Identify which cell holds the provided text, then report its [x, y] central coordinate. 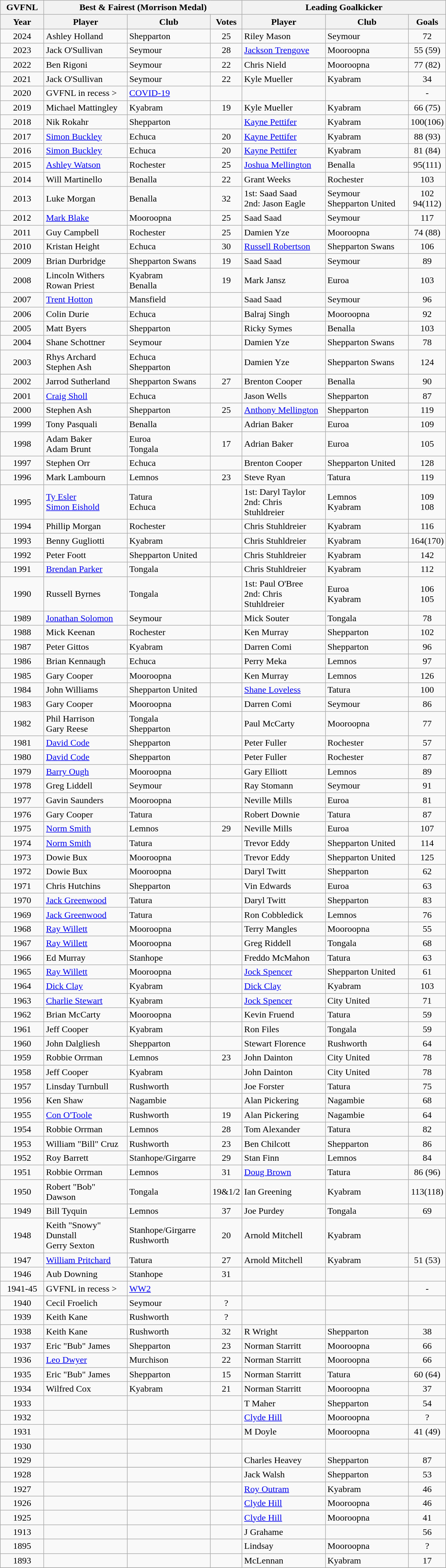
William "Bill" Cruz [86, 1143]
Goals [427, 22]
Jackson Trengove [284, 50]
Leading Goalkicker [344, 8]
Mark Jansz [284, 281]
Ashley Holland [86, 36]
Rhys ArchardStephen Ash [86, 362]
Riley Mason [284, 36]
McLennan [284, 1560]
75 [427, 1086]
M Doyle [284, 1432]
Benny Gugliotti [86, 541]
1993 [22, 541]
Balraj Singh [284, 314]
2022 [22, 65]
Luke Morgan [86, 199]
Linsday Turnbull [86, 1086]
Paul McCarty [284, 723]
1964 [22, 986]
1940 [22, 1303]
Stewart Florence [284, 1043]
1995 [22, 502]
Mick Keenan [86, 632]
114 [427, 843]
Barry Ough [86, 772]
Cecil Froelich [86, 1303]
1935 [22, 1374]
1982 [22, 723]
1946 [22, 1274]
1989 [22, 618]
1984 [22, 690]
Roy Barrett [86, 1158]
21 [226, 1389]
Stephen Orr [86, 463]
R Wright [284, 1331]
WW2 [169, 1289]
1926 [22, 1503]
J Grahame [284, 1532]
1938 [22, 1331]
1947 [22, 1260]
1974 [22, 843]
2015 [22, 165]
117 [427, 218]
2021 [22, 79]
102 94(112) [427, 199]
1981 [22, 743]
KyabramBenalla [169, 281]
2003 [22, 362]
164(170) [427, 541]
Robert "Bob" Dawson [86, 1191]
128 [427, 463]
2002 [22, 381]
1988 [22, 632]
Stanhope/GirgarreRushworth [169, 1236]
41 [427, 1518]
1968 [22, 929]
John Dalgliesh [86, 1043]
57 [427, 743]
1927 [22, 1489]
Ashley Watson [86, 165]
1983 [22, 704]
1952 [22, 1158]
2004 [22, 343]
William Pritchard [86, 1260]
1st: Saad Saad2nd: Jason Eagle [284, 199]
1958 [22, 1072]
2011 [22, 232]
2009 [22, 261]
1960 [22, 1043]
Perry Meka [284, 661]
Robert Downie [284, 814]
Wilfred Cox [86, 1389]
EchucaShepparton [169, 362]
Ty EslerSimon Eishold [86, 502]
106105 [427, 594]
1939 [22, 1317]
Year [22, 22]
Lindsay [284, 1546]
83 [427, 900]
109108 [427, 502]
19&1/2 [226, 1191]
Charlie Stewart [86, 1001]
1976 [22, 814]
77 [427, 723]
1954 [22, 1129]
126 [427, 675]
Ben Chilcott [284, 1143]
1986 [22, 661]
2016 [22, 150]
Guy Campbell [86, 232]
2020 [22, 93]
97 [427, 661]
Con O'Toole [86, 1115]
2001 [22, 396]
Peter Foott [86, 555]
1937 [22, 1346]
90 [427, 381]
1992 [22, 555]
124 [427, 362]
1895 [22, 1546]
2000 [22, 410]
113(118) [427, 1191]
100 [427, 690]
Ron Files [284, 1029]
Kristan Height [86, 247]
1948 [22, 1236]
Shane Schottner [86, 343]
92 [427, 314]
Ken Shaw [86, 1101]
2010 [22, 247]
1932 [22, 1417]
Peter Gittos [86, 647]
69 [427, 1211]
Terry Mangles [284, 929]
105 [427, 444]
Phillip Morgan [86, 526]
1985 [22, 675]
Grant Weeks [284, 179]
Mark Lambourn [86, 478]
Mansfield [169, 300]
1893 [22, 1560]
1961 [22, 1029]
Jason Wells [284, 396]
1998 [22, 444]
Brian Durbridge [86, 261]
Mick Souter [284, 618]
2018 [22, 122]
1949 [22, 1211]
91 [427, 786]
Steve Ryan [284, 478]
2007 [22, 300]
Best & Fairest (Morrison Medal) [143, 8]
1959 [22, 1058]
Colin Durie [86, 314]
Phil HarrisonGary Reese [86, 723]
Votes [226, 22]
EuroaKyabram [367, 594]
1966 [22, 958]
Charles Heavey [284, 1460]
1996 [22, 478]
Tony Pasquali [86, 424]
1994 [22, 526]
John Williams [86, 690]
2024 [22, 36]
Brendan Parker [86, 569]
1956 [22, 1101]
2005 [22, 328]
1973 [22, 857]
1969 [22, 914]
1965 [22, 972]
1972 [22, 872]
Vin Edwards [284, 886]
Stephen Ash [86, 410]
1967 [22, 943]
Ricky Symes [284, 328]
LemnosKyabram [367, 502]
81 [427, 800]
Roy Outram [284, 1489]
Russell Byrnes [86, 594]
54 [427, 1403]
1930 [22, 1446]
Aub Downing [86, 1274]
Joshua Mellington [284, 165]
34 [427, 79]
1st: Paul O'Bree2nd: Chris Stuhldreier [284, 594]
2008 [22, 281]
Mark Blake [86, 218]
82 [427, 1129]
Nik Rokahr [86, 122]
1980 [22, 757]
1971 [22, 886]
61 [427, 972]
53 [427, 1475]
GVFNL [22, 8]
38 [427, 1331]
1990 [22, 594]
Ian Greening [284, 1191]
Leo Dwyer [86, 1360]
1997 [22, 463]
Freddo McMahon [284, 958]
72 [427, 36]
51 (53) [427, 1260]
15 [226, 1374]
TongalaShepparton [169, 723]
COVID-19 [169, 93]
Stan Finn [284, 1158]
142 [427, 555]
112 [427, 569]
Ed Murray [86, 958]
1936 [22, 1360]
107 [427, 829]
Joe Forster [284, 1086]
1928 [22, 1475]
102 [427, 632]
Doug Brown [284, 1172]
77 (82) [427, 65]
2013 [22, 199]
1925 [22, 1518]
55 (59) [427, 50]
1979 [22, 772]
Russell Robertson [284, 247]
Chris Hutchins [86, 886]
Adam Baker Adam Brunt [86, 444]
125 [427, 857]
1999 [22, 424]
Brian McCarty [86, 1015]
Brian Kennaugh [86, 661]
76 [427, 914]
109 [427, 424]
Ron Cobbledick [284, 914]
Anthony Mellington [284, 410]
Will Martinello [86, 179]
2023 [22, 50]
Chris Nield [284, 65]
2012 [22, 218]
1975 [22, 829]
1st: Daryl Taylor2nd: Chris Stuhldreier [284, 502]
1934 [22, 1389]
1941-45 [22, 1289]
Jonathan Solomon [86, 618]
1978 [22, 786]
Jarrod Sutherland [86, 381]
84 [427, 1158]
Greg Riddell [284, 943]
1991 [22, 569]
T Maher [284, 1403]
Stanhope/Girgarre [169, 1158]
55 [427, 929]
Murchison [169, 1360]
1987 [22, 647]
106 [427, 247]
116 [427, 526]
Ben Rigoni [86, 65]
2014 [22, 179]
56 [427, 1532]
Bill Tyquin [86, 1211]
SeymourShepparton United [367, 199]
95(111) [427, 165]
EuroaTongala [169, 444]
1929 [22, 1460]
1957 [22, 1086]
41 (49) [427, 1432]
1963 [22, 1001]
TaturaEchuca [169, 502]
30 [226, 247]
71 [427, 1001]
Keith "Snowy" Dunstall Gerry Sexton [86, 1236]
Joe Purdey [284, 1211]
100(106) [427, 122]
2017 [22, 136]
Greg Liddell [86, 786]
1933 [22, 1403]
Matt Byers [86, 328]
Trent Hotton [86, 300]
Gary Elliott [284, 772]
74 (88) [427, 232]
2006 [22, 314]
62 [427, 872]
86 (96) [427, 1172]
1977 [22, 800]
Craig Sholl [86, 396]
Ray Stomann [284, 786]
1953 [22, 1143]
1962 [22, 1015]
1913 [22, 1532]
Jack Walsh [284, 1475]
66 (75) [427, 108]
Michael Mattingley [86, 108]
81 (84) [427, 150]
60 (64) [427, 1374]
Gavin Saunders [86, 800]
1951 [22, 1172]
Kevin Fruend [284, 1015]
88 (93) [427, 136]
1970 [22, 900]
2019 [22, 108]
1950 [22, 1191]
1955 [22, 1115]
Shane Loveless [284, 690]
1931 [22, 1432]
Tom Alexander [284, 1129]
Lincoln WithersRowan Priest [86, 281]
